For the text-containing cell, return its midpoint in (X, Y) coordinate format. 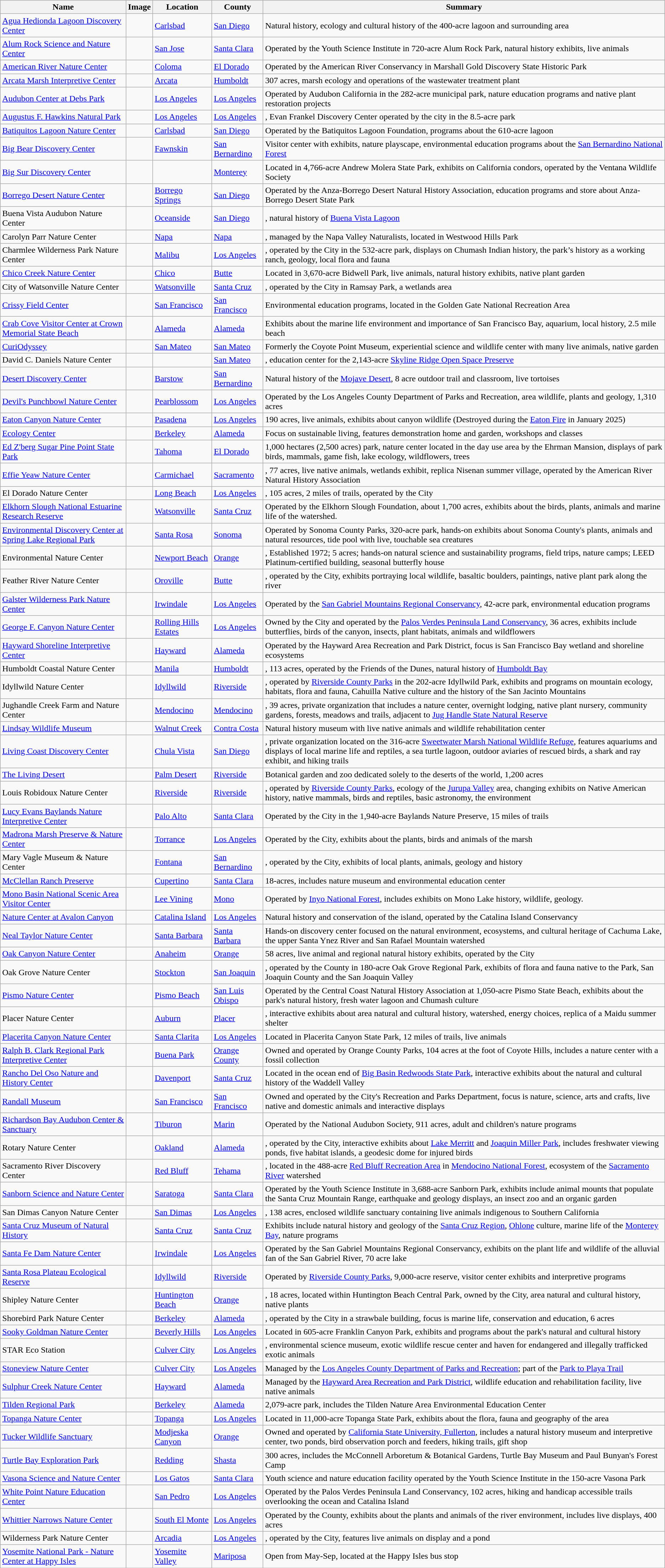
George F. Canyon Nature Center (63, 627)
Operated by the Palos Verdes Peninsula Land Conservancy, 102 acres, hiking and handicap accessible trails overlooking the ocean and Catalina Island (464, 1496)
Chico (182, 273)
Tahoma (182, 451)
Rancho Del Oso Nature and History Center (63, 1078)
The Living Desert (63, 774)
Santa Rosa (182, 535)
Located in 4,766-acre Andrew Molera State Park, exhibits on California condors, operated by the Ventana Wildlife Society (464, 172)
Sulphur Creek Nature Center (63, 1387)
Mono (237, 899)
, operated by the City in a strawbale building, focus is marine life, conservation and education, 6 acres (464, 1318)
Oak Grove Nature Center (63, 972)
Buena Vista Audubon Nature Center (63, 218)
Elkhorn Slough National Estuarine Research Reserve (63, 511)
Audubon Center at Debs Park (63, 99)
Agua Hedionda Lagoon Discovery Center (63, 26)
, environmental science museum, exotic wildlife rescue center and haven for endangered and illegally trafficked exotic animals (464, 1350)
Pasadena (182, 420)
Located in Placerita Canyon State Park, 12 miles of trails, live animals (464, 1037)
David C. Daniels Nature Center (63, 360)
Formerly the Coyote Point Museum, experiential science and wildlife center with many live animals, native garden (464, 347)
Monterey (237, 172)
Operated by the City in the 1,940-acre Baylands Nature Preserve, 15 miles of trails (464, 816)
Oroville (182, 581)
Location (182, 7)
Managed by the Los Angeles County Department of Parks and Recreation; part of the Park to Playa Trail (464, 1368)
Youth science and nature education facility operated by the Youth Science Institute in the 150-acre Vasona Park (464, 1478)
, 138 acres, enclosed wildlife sanctuary containing live animals indigenous to Southern California (464, 1212)
Environmental Nature Center (63, 558)
Santa Rosa Plateau Ecological Reserve (63, 1277)
Topanga Nature Center (63, 1418)
Long Beach (182, 493)
Open from May-Sep, located at the Happy Isles bus stop (464, 1557)
Wilderness Park Nature Center (63, 1538)
Redding (182, 1460)
Summary (464, 7)
Yosemite National Park - Nature Center at Happy Isles (63, 1557)
STAR Eco Station (63, 1350)
Operated by Audubon California in the 282-acre municipal park, nature education programs and native plant restoration projects (464, 99)
Big Sur Discovery Center (63, 172)
Owned and operated by Orange County Parks, 104 acres at the foot of Coyote Hills, includes a nature center with a fossil collection (464, 1055)
American River Nature Center (63, 67)
, managed by the Napa Valley Naturalists, located in Westwood Hills Park (464, 236)
Placerita Canyon Nature Center (63, 1037)
Desert Discovery Center (63, 378)
Neal Taylor Nature Center (63, 935)
Auburn (182, 1019)
Natural history, ecology and cultural history of the 400-acre lagoon and surrounding area (464, 26)
Operated by the National Audubon Society, 911 acres, adult and children's nature programs (464, 1124)
Ecology Center (63, 433)
Humboldt Coastal Nature Center (63, 668)
Oak Canyon Nature Center (63, 954)
Malibu (182, 255)
Operated by Inyo National Forest, includes exhibits on Mono Lake history, wildlife, geology. (464, 899)
Orange County (237, 1055)
Effie Yeaw Nature Center (63, 475)
Located in the ocean end of Big Basin Redwoods State Park, interactive exhibits about the natural and cultural history of the Waddell Valley (464, 1078)
Walnut Creek (182, 728)
Operated by the Los Angeles County Department of Parks and Recreation, area wildlife, plants and geology, 1,310 acres (464, 402)
County (237, 7)
San Pedro (182, 1496)
, 113 acres, operated by the Friends of the Dunes, natural history of Humboldt Bay (464, 668)
Vasona Science and Nature Center (63, 1478)
Ralph B. Clark Regional Park Interpretive Center (63, 1055)
Operated by the City, exhibits about the plants, birds and animals of the marsh (464, 839)
Fawnskin (182, 149)
Managed by the Hayward Area Recreation and Park District, wildlife education and rehabilitation facility, live native animals (464, 1387)
Natural history museum with live native animals and wildlife rehabilitation center (464, 728)
Yosemite Valley (182, 1557)
Anaheim (182, 954)
Santa Clarita (182, 1037)
Operated by the Hayward Area Recreation and Park District, focus is San Francisco Bay wetland and shoreline ecosystems (464, 650)
Operated by the Youth Science Institute in 720-acre Alum Rock Park, natural history exhibits, live animals (464, 48)
Nature Center at Avalon Canyon (63, 917)
Turtle Bay Exploration Park (63, 1460)
Buena Park (182, 1055)
Mariposa (237, 1557)
Barstow (182, 378)
Environmental Discovery Center at Spring Lake Regional Park (63, 535)
Operated by the Elkhorn Slough Foundation, about 1,700 acres, exhibits about the birds, plants, animals and marine life of the watershed. (464, 511)
, natural history of Buena Vista Lagoon (464, 218)
Palm Desert (182, 774)
Santa Cruz Museum of Natural History (63, 1230)
Operated by the American River Conservancy in Marshall Gold Discovery State Historic Park (464, 67)
Shasta (237, 1460)
Environmental education programs, located in the Golden Gate National Recreation Area (464, 305)
Jughandle Creek Farm and Nature Center (63, 710)
Tilden Regional Park (63, 1405)
Santa Fe Dam Nature Center (63, 1254)
Beverly Hills (182, 1332)
Stoneview Nature Center (63, 1368)
Operated by the Batiquitos Lagoon Foundation, programs about the 610-acre lagoon (464, 130)
Modjeska Canyon (182, 1437)
Located in 3,670-acre Bidwell Park, live animals, natural history exhibits, native plant garden (464, 273)
190 acres, live animals, exhibits about canyon wildlife (Destroyed during the Eaton Fire in January 2025) (464, 420)
Lee Vining (182, 899)
Eaton Canyon Nature Center (63, 420)
Fontana (182, 862)
Madrona Marsh Preserve & Nature Center (63, 839)
Tehama (237, 1171)
San Luis Obispo (237, 995)
Oceanside (182, 218)
Living Coast Discovery Center (63, 751)
Torrance (182, 839)
Natural history of the Mojave Desert, 8 acre outdoor trail and classroom, live tortoises (464, 378)
Lucy Evans Baylands Nature Interpretive Center (63, 816)
Located in 605-acre Franklin Canyon Park, exhibits and programs about the park's natural and cultural history (464, 1332)
Feather River Nature Center (63, 581)
Arcata Marsh Interpretive Center (63, 80)
, 105 acres, 2 miles of trails, operated by the City (464, 493)
Pearblossom (182, 402)
Natural history and conservation of the island, operated by the Catalina Island Conservancy (464, 917)
Tiburon (182, 1124)
Pismo Beach (182, 995)
Operated by Riverside County Parks, 9,000-acre reserve, visitor center exhibits and interpretive programs (464, 1277)
San Joaquin (237, 972)
Augustus F. Hawkins Natural Park (63, 117)
Contra Costa (237, 728)
Name (63, 7)
, operated by the City in Ramsay Park, a wetlands area (464, 287)
San Jose (182, 48)
Idyllwild Nature Center (63, 687)
Palo Alto (182, 816)
Crissy Field Center (63, 305)
Pismo Nature Center (63, 995)
Cupertino (182, 880)
Big Bear Discovery Center (63, 149)
Rotary Nature Center (63, 1147)
Carmichael (182, 475)
El Dorado Nature Center (63, 493)
Huntington Beach (182, 1300)
Placer (237, 1019)
Tucker Wildlife Sanctuary (63, 1437)
, located in the 488-acre Red Bluff Recreation Area in Mendocino National Forest, ecosystem of the Sacramento River watershed (464, 1171)
Batiquitos Lagoon Nature Center (63, 130)
Davenport (182, 1078)
Hayward Shoreline Interpretive Center (63, 650)
Alum Rock Science and Nature Center (63, 48)
Chico Creek Nature Center (63, 273)
Operated by the San Gabriel Mountains Regional Conservancy, 42-acre park, environmental education programs (464, 604)
, operated by the City, features live animals on display and a pond (464, 1538)
McClellan Ranch Preserve (63, 880)
Sanborn Science and Nature Center (63, 1193)
Operated by the County, exhibits about the plants and animals of the river environment, includes live displays, 400 acres (464, 1520)
Los Gatos (182, 1478)
Rolling Hills Estates (182, 627)
Coloma (182, 67)
Mono Basin National Scenic Area Visitor Center (63, 899)
Located in 11,000-acre Topanga State Park, exhibits about the flora, fauna and geography of the area (464, 1418)
Placer Nature Center (63, 1019)
18-acres, includes nature museum and environmental education center (464, 880)
Visitor center with exhibits, nature playscape, environmental education programs about the San Bernardino National Forest (464, 149)
Image (139, 7)
City of Watsonville Nature Center (63, 287)
Sonoma (237, 535)
Shipley Nature Center (63, 1300)
Borrego Desert Nature Center (63, 195)
Botanical garden and zoo dedicated solely to the deserts of the world, 1,200 acres (464, 774)
Newport Beach (182, 558)
Topanga (182, 1418)
Exhibits about the marine life environment and importance of San Francisco Bay, aquarium, local history, 2.5 mile beach (464, 328)
Carolyn Parr Nature Center (63, 236)
, interactive exhibits about area natural and cultural history, watershed, energy choices, replica of a Maidu summer shelter (464, 1019)
Ed Z'berg Sugar Pine Point State Park (63, 451)
, education center for the 2,143-acre Skyline Ridge Open Space Preserve (464, 360)
Focus on sustainable living, features demonstration home and garden, workshops and classes (464, 433)
Marin (237, 1124)
South El Monte (182, 1520)
Exhibits include natural history and geology of the Santa Cruz Region, Ohlone culture, marine life of the Monterey Bay, nature programs (464, 1230)
Sooky Goldman Nature Center (63, 1332)
Sacramento River Discovery Center (63, 1171)
307 acres, marsh ecology and operations of the wastewater treatment plant (464, 80)
Shorebird Park Nature Center (63, 1318)
Arcadia (182, 1538)
, 18 acres, located within Huntington Beach Central Park, owned by the City, area natural and cultural history, native plants (464, 1300)
2,079-acre park, includes the Tilden Nature Area Environmental Education Center (464, 1405)
White Point Nature Education Center (63, 1496)
Borrego Springs (182, 195)
Crab Cove Visitor Center at Crown Memorial State Beach (63, 328)
San Dimas (182, 1212)
Oakland (182, 1147)
Mary Vagle Museum & Nature Center (63, 862)
Arcata (182, 80)
Sacramento (237, 475)
Saratoga (182, 1193)
Chula Vista (182, 751)
Catalina Island (182, 917)
300 acres, includes the McConnell Arboretum & Botanical Gardens, Turtle Bay Museum and Paul Bunyan's Forest Camp (464, 1460)
58 acres, live animal and regional natural history exhibits, operated by the City (464, 954)
Manila (182, 668)
, operated by the City, exhibits portraying local wildlife, basaltic boulders, paintings, native plant park along the river (464, 581)
Randall Museum (63, 1101)
Galster Wilderness Park Nature Center (63, 604)
Red Bluff (182, 1171)
Louis Robidoux Nature Center (63, 793)
Richardson Bay Audubon Center & Sanctuary (63, 1124)
, Evan Frankel Discovery Center operated by the city in the 8.5-acre park (464, 117)
Stockton (182, 972)
CuriOdyssey (63, 347)
Operated by the Anza-Borrego Desert Natural History Association, education programs and store about Anza-Borrego Desert State Park (464, 195)
Devil's Punchbowl Nature Center (63, 402)
Lindsay Wildlife Museum (63, 728)
, operated by the City, exhibits of local plants, animals, geology and history (464, 862)
, 77 acres, live native animals, wetlands exhibit, replica Nisenan summer village, operated by the American River Natural History Association (464, 475)
San Dimas Canyon Nature Center (63, 1212)
Whittier Narrows Nature Center (63, 1520)
Charmlee Wilderness Park Nature Center (63, 255)
